Pinpoint the cell where the given text exists, returning its (X, Y) midpoint coordinate. 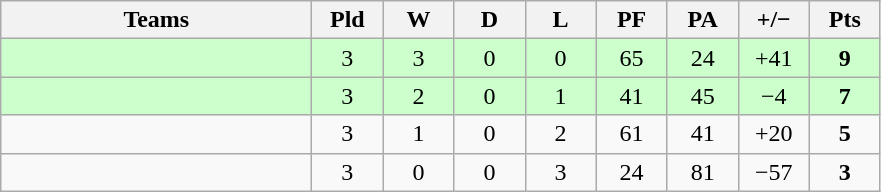
7 (844, 96)
−4 (774, 96)
61 (632, 134)
9 (844, 58)
W (418, 20)
+/− (774, 20)
+20 (774, 134)
Pts (844, 20)
5 (844, 134)
Teams (156, 20)
PF (632, 20)
65 (632, 58)
81 (702, 172)
D (490, 20)
Pld (348, 20)
−57 (774, 172)
PA (702, 20)
45 (702, 96)
+41 (774, 58)
L (560, 20)
